Scan for the cell matching the given text and deliver its [X, Y] coordinate at center. 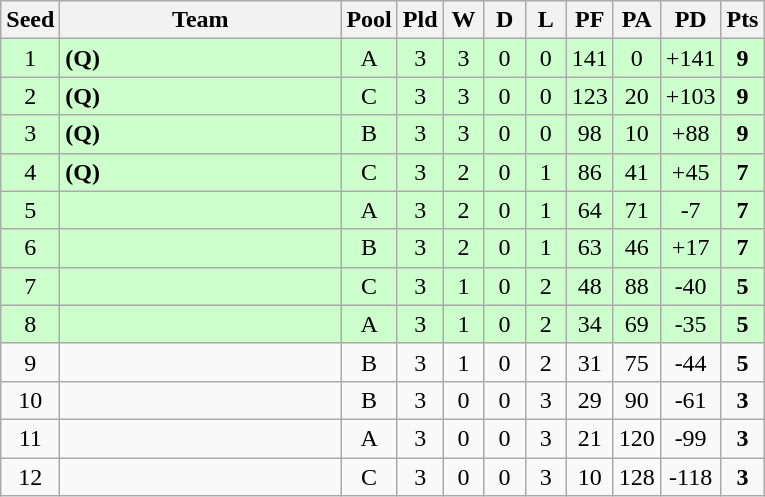
4 [30, 172]
Seed [30, 20]
120 [636, 438]
-118 [690, 477]
W [464, 20]
+45 [690, 172]
+103 [690, 96]
6 [30, 248]
63 [590, 248]
PA [636, 20]
48 [590, 286]
29 [590, 400]
PF [590, 20]
-7 [690, 210]
+88 [690, 134]
-35 [690, 324]
12 [30, 477]
+17 [690, 248]
141 [590, 58]
8 [30, 324]
Pts [742, 20]
34 [590, 324]
41 [636, 172]
+141 [690, 58]
11 [30, 438]
-99 [690, 438]
98 [590, 134]
D [504, 20]
71 [636, 210]
20 [636, 96]
69 [636, 324]
75 [636, 362]
Team [200, 20]
123 [590, 96]
64 [590, 210]
128 [636, 477]
PD [690, 20]
90 [636, 400]
88 [636, 286]
Pool [369, 20]
86 [590, 172]
21 [590, 438]
Pld [420, 20]
-40 [690, 286]
46 [636, 248]
-61 [690, 400]
-44 [690, 362]
L [546, 20]
31 [590, 362]
